Capture the cell that displays the provided text and extract its [X, Y] central coordinate. 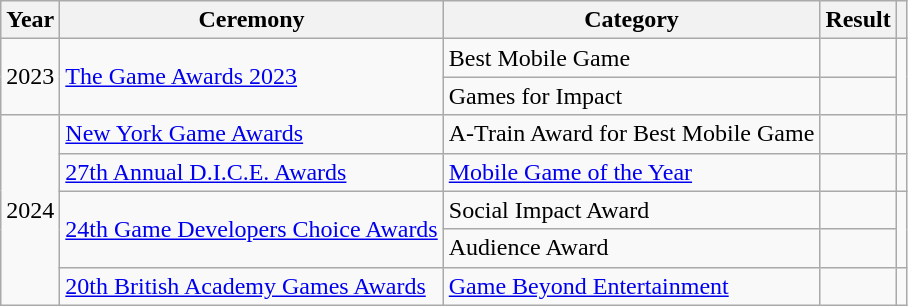
24th Game Developers Choice Awards [252, 229]
2023 [30, 77]
Result [858, 20]
27th Annual D.I.C.E. Awards [252, 172]
Category [632, 20]
Game Beyond Entertainment [632, 286]
20th British Academy Games Awards [252, 286]
New York Game Awards [252, 134]
Best Mobile Game [632, 58]
Ceremony [252, 20]
Audience Award [632, 248]
The Game Awards 2023 [252, 77]
Mobile Game of the Year [632, 172]
Social Impact Award [632, 210]
2024 [30, 210]
A-Train Award for Best Mobile Game [632, 134]
Year [30, 20]
Games for Impact [632, 96]
